Extract the (X, Y) coordinate from the center of the cell holding the provided text.  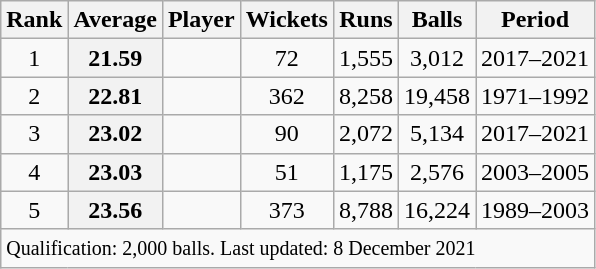
19,458 (436, 96)
23.56 (116, 210)
Runs (366, 20)
22.81 (116, 96)
1,175 (366, 172)
1,555 (366, 58)
2003–2005 (536, 172)
3,012 (436, 58)
Period (536, 20)
90 (286, 134)
2,072 (366, 134)
Qualification: 2,000 balls. Last updated: 8 December 2021 (298, 248)
72 (286, 58)
1971–1992 (536, 96)
5,134 (436, 134)
8,258 (366, 96)
16,224 (436, 210)
51 (286, 172)
373 (286, 210)
2 (34, 96)
3 (34, 134)
Wickets (286, 20)
23.03 (116, 172)
Average (116, 20)
5 (34, 210)
2,576 (436, 172)
362 (286, 96)
23.02 (116, 134)
1989–2003 (536, 210)
8,788 (366, 210)
21.59 (116, 58)
4 (34, 172)
Rank (34, 20)
Balls (436, 20)
1 (34, 58)
Player (201, 20)
